Detect which cell encompasses the target text, then output its (X, Y) center coordinate. 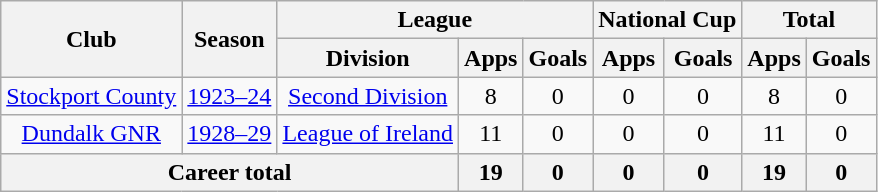
Division (368, 58)
Career total (230, 172)
League (435, 20)
Club (92, 39)
Dundalk GNR (92, 134)
1928–29 (230, 134)
Stockport County (92, 96)
National Cup (668, 20)
Season (230, 39)
Total (809, 20)
Second Division (368, 96)
League of Ireland (368, 134)
1923–24 (230, 96)
